Determine the (x, y) coordinate at the center of the cell enclosing the given text.  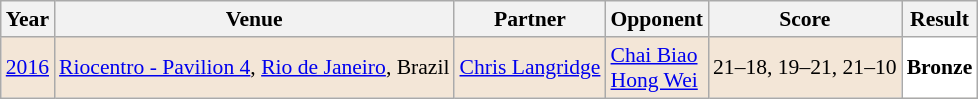
21–18, 19–21, 21–10 (805, 68)
Chai Biao Hong Wei (656, 68)
Bronze (940, 68)
Opponent (656, 19)
Venue (254, 19)
Score (805, 19)
Partner (530, 19)
Chris Langridge (530, 68)
2016 (28, 68)
Year (28, 19)
Result (940, 19)
Riocentro - Pavilion 4, Rio de Janeiro, Brazil (254, 68)
